From the cell containing the given text, extract its center point as [X, Y] coordinate. 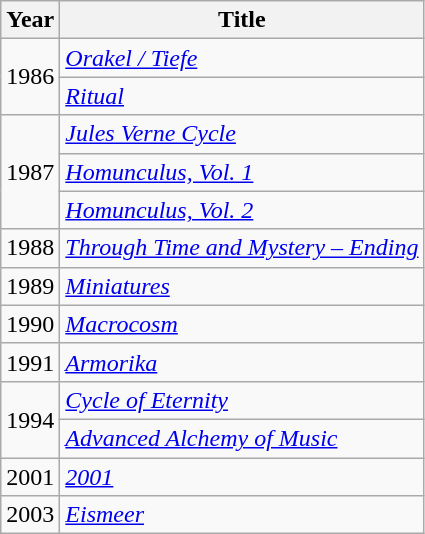
Through Time and Mystery – Ending [242, 248]
1988 [30, 248]
Macrocosm [242, 324]
Homunculus, Vol. 1 [242, 172]
Cycle of Eternity [242, 400]
Miniatures [242, 286]
Orakel / Tiefe [242, 58]
1990 [30, 324]
1986 [30, 77]
Advanced Alchemy of Music [242, 438]
Eismeer [242, 515]
1987 [30, 172]
1994 [30, 419]
1989 [30, 286]
1991 [30, 362]
Homunculus, Vol. 2 [242, 210]
2003 [30, 515]
Armorika [242, 362]
Title [242, 20]
Ritual [242, 96]
Jules Verne Cycle [242, 134]
Year [30, 20]
